Identify which cell holds the provided text, then report its [x, y] central coordinate. 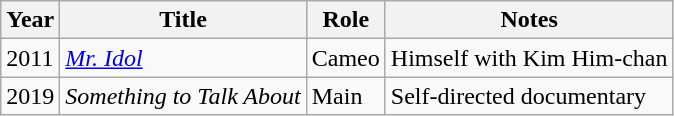
Cameo [346, 58]
Something to Talk About [183, 96]
Self-directed documentary [529, 96]
2011 [30, 58]
Main [346, 96]
Himself with Kim Him-chan [529, 58]
Year [30, 20]
2019 [30, 96]
Notes [529, 20]
Mr. Idol [183, 58]
Title [183, 20]
Role [346, 20]
